Return [x, y] of the center of cell containing provided text 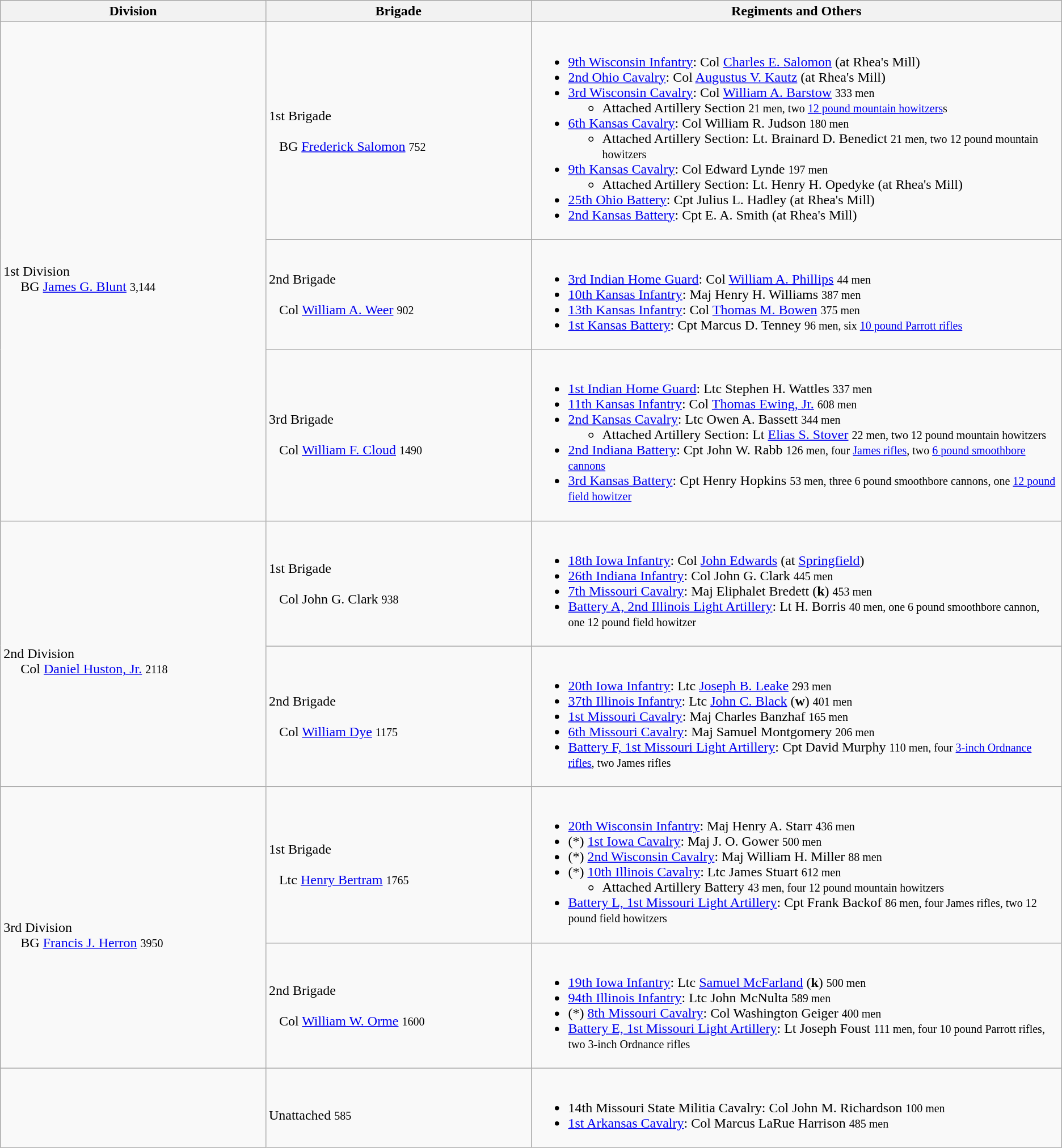
1st Brigade Ltc Henry Bertram 1765 [398, 864]
Brigade [398, 11]
2nd Brigade Col William Dye 1175 [398, 716]
2nd Brigade Col William A. Weer 902 [398, 294]
Regiments and Others [796, 11]
2nd Division Col Daniel Huston, Jr. 2118 [133, 653]
3rd Division BG Francis J. Herron 3950 [133, 927]
Unattached 585 [398, 1108]
1st Division BG James G. Blunt 3,144 [133, 271]
3rd Brigade Col William F. Cloud 1490 [398, 435]
Division [133, 11]
14th Missouri State Militia Cavalry: Col John M. Richardson 100 men1st Arkansas Cavalry: Col Marcus LaRue Harrison 485 men [796, 1108]
1st Brigade BG Frederick Salomon 752 [398, 130]
2nd Brigade Col William W. Orme 1600 [398, 1005]
1st Brigade Col John G. Clark 938 [398, 583]
